For the text-containing cell, return its midpoint in [x, y] coordinate format. 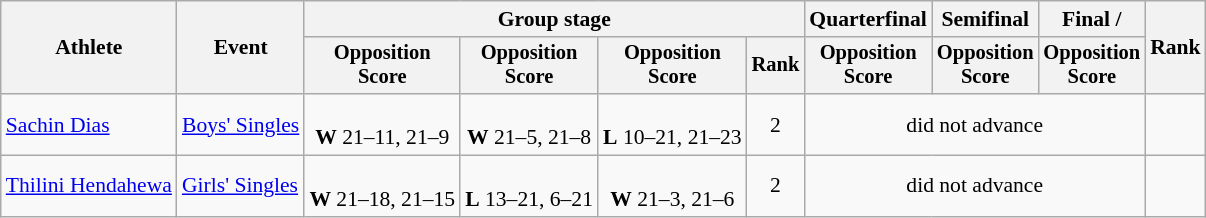
L 10–21, 21–23 [672, 124]
W 21–18, 21–15 [382, 186]
Group stage [554, 19]
Quarterfinal [868, 19]
Boys' Singles [240, 124]
L 13–21, 6–21 [529, 186]
Semifinal [986, 19]
W 21–5, 21–8 [529, 124]
Girls' Singles [240, 186]
Thilini Hendahewa [89, 186]
Final / [1092, 19]
Sachin Dias [89, 124]
Athlete [89, 48]
Event [240, 48]
W 21–11, 21–9 [382, 124]
W 21–3, 21–6 [672, 186]
